Find where the given text appears and provide that cell's center as [X, Y] coordinate. 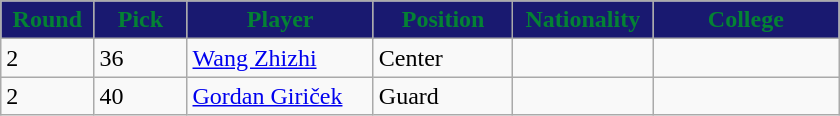
40 [140, 96]
36 [140, 58]
Nationality [583, 20]
Gordan Giriček [280, 96]
Pick [140, 20]
College [746, 20]
Position [443, 20]
Round [48, 20]
Guard [443, 96]
Player [280, 20]
Center [443, 58]
Wang Zhizhi [280, 58]
